Output the [X, Y] coordinate of the center of the cell containing the given text.  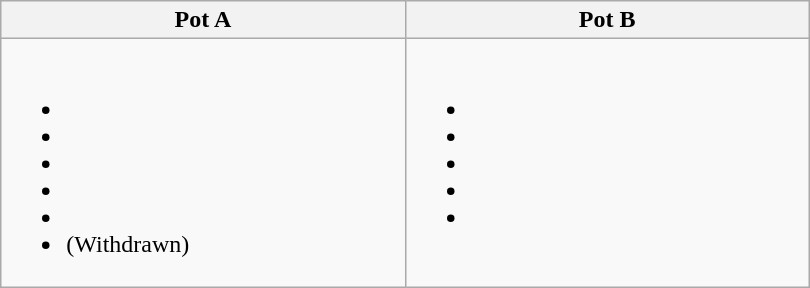
Pot B [607, 20]
Pot A [203, 20]
(Withdrawn) [203, 163]
